For the text-containing cell, return its midpoint in [x, y] coordinate format. 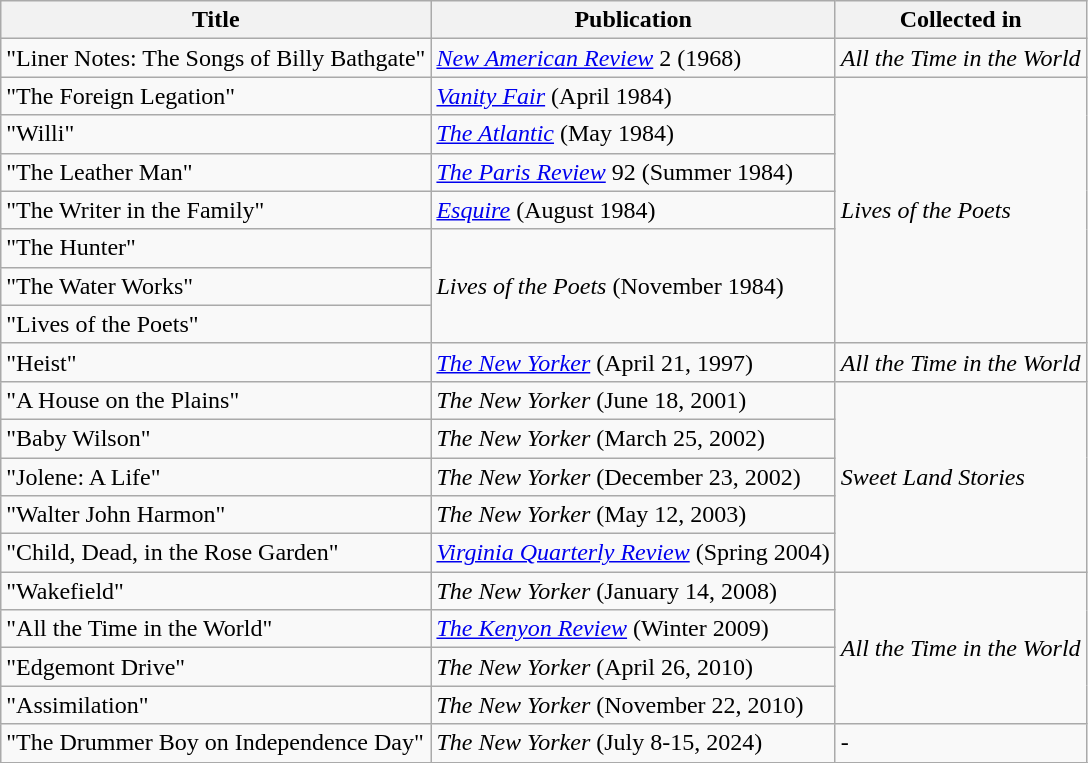
"The Drummer Boy on Independence Day" [216, 743]
The Atlantic (May 1984) [633, 134]
"Child, Dead, in the Rose Garden" [216, 553]
Title [216, 20]
"The Water Works" [216, 286]
"The Hunter" [216, 248]
The New Yorker (March 25, 2002) [633, 438]
The New Yorker (July 8-15, 2024) [633, 743]
Collected in [960, 20]
Esquire (August 1984) [633, 210]
- [960, 743]
"Walter John Harmon" [216, 515]
The New Yorker (April 21, 1997) [633, 362]
"The Leather Man" [216, 172]
The New Yorker (May 12, 2003) [633, 515]
The New Yorker (November 22, 2010) [633, 705]
"Assimilation" [216, 705]
"All the Time in the World" [216, 629]
"The Writer in the Family" [216, 210]
The New Yorker (April 26, 2010) [633, 667]
The New Yorker (June 18, 2001) [633, 400]
"Lives of the Poets" [216, 324]
Lives of the Poets [960, 210]
"Willi" [216, 134]
"Heist" [216, 362]
Virginia Quarterly Review (Spring 2004) [633, 553]
"Baby Wilson" [216, 438]
"A House on the Plains" [216, 400]
New American Review 2 (1968) [633, 58]
The New Yorker (December 23, 2002) [633, 477]
Vanity Fair (April 1984) [633, 96]
Publication [633, 20]
Lives of the Poets (November 1984) [633, 286]
The Paris Review 92 (Summer 1984) [633, 172]
"The Foreign Legation" [216, 96]
"Liner Notes: The Songs of Billy Bathgate" [216, 58]
The Kenyon Review (Winter 2009) [633, 629]
"Jolene: A Life" [216, 477]
"Wakefield" [216, 591]
The New Yorker (January 14, 2008) [633, 591]
Sweet Land Stories [960, 476]
"Edgemont Drive" [216, 667]
